Output the (x, y) coordinate of the center of the cell containing the given text.  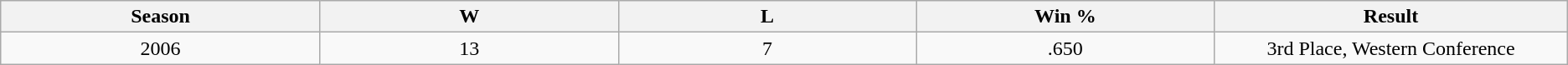
3rd Place, Western Conference (1390, 48)
.650 (1065, 48)
13 (469, 48)
Result (1390, 17)
2006 (161, 48)
W (469, 17)
7 (767, 48)
L (767, 17)
Win % (1065, 17)
Season (161, 17)
